Return the (x, y) coordinate for the center point of the cell that contains the specified text.  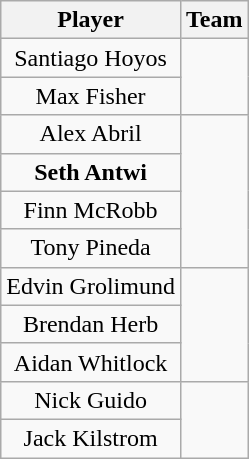
Edvin Grolimund (91, 286)
Brendan Herb (91, 324)
Seth Antwi (91, 172)
Nick Guido (91, 400)
Aidan Whitlock (91, 362)
Jack Kilstrom (91, 438)
Finn McRobb (91, 210)
Tony Pineda (91, 248)
Player (91, 20)
Alex Abril (91, 134)
Santiago Hoyos (91, 58)
Team (214, 20)
Max Fisher (91, 96)
